Scan for the cell matching the given text and deliver its (x, y) coordinate at center. 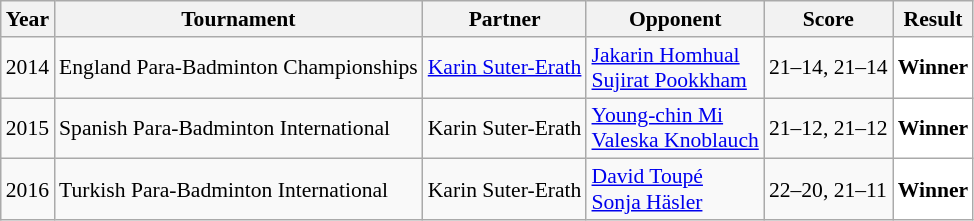
2015 (28, 128)
2014 (28, 68)
Jakarin Homhual Sujirat Pookkham (674, 68)
Tournament (238, 19)
Partner (505, 19)
Turkish Para-Badminton International (238, 190)
Score (828, 19)
Result (934, 19)
England Para-Badminton Championships (238, 68)
22–20, 21–11 (828, 190)
21–14, 21–14 (828, 68)
21–12, 21–12 (828, 128)
Opponent (674, 19)
Year (28, 19)
Young-chin Mi Valeska Knoblauch (674, 128)
2016 (28, 190)
David Toupé Sonja Häsler (674, 190)
Spanish Para-Badminton International (238, 128)
